Scan for the cell matching the given text and deliver its (X, Y) coordinate at center. 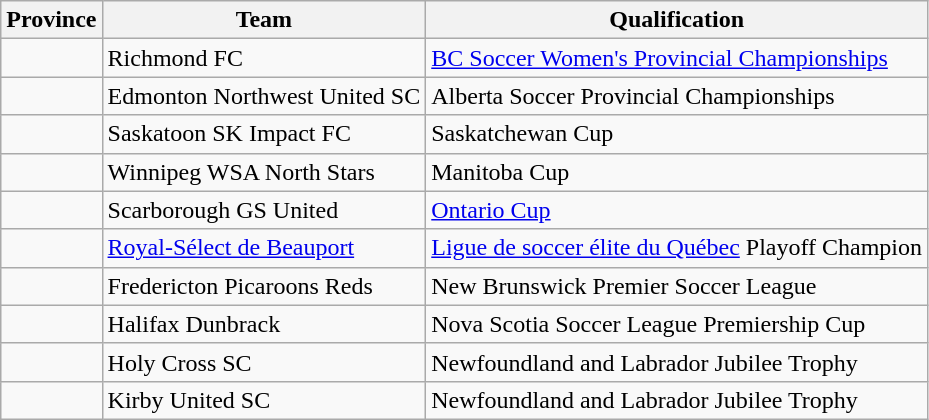
New Brunswick Premier Soccer League (677, 286)
Royal-Sélect de Beauport (264, 248)
Qualification (677, 20)
Ligue de soccer élite du Québec Playoff Champion (677, 248)
Manitoba Cup (677, 172)
Saskatoon SK Impact FC (264, 134)
Halifax Dunbrack (264, 324)
Holy Cross SC (264, 362)
Scarborough GS United (264, 210)
Edmonton Northwest United SC (264, 96)
Ontario Cup (677, 210)
Winnipeg WSA North Stars (264, 172)
Nova Scotia Soccer League Premiership Cup (677, 324)
Fredericton Picaroons Reds (264, 286)
Richmond FC (264, 58)
Team (264, 20)
Alberta Soccer Provincial Championships (677, 96)
Saskatchewan Cup (677, 134)
BC Soccer Women's Provincial Championships (677, 58)
Kirby United SC (264, 400)
Province (52, 20)
